Provide the [X, Y] coordinate of the cell's center where the given text is located.  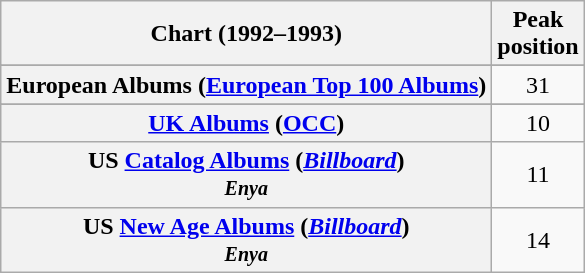
Chart (1992–1993) [246, 34]
14 [538, 240]
US Catalog Albums (Billboard)Enya [246, 174]
10 [538, 123]
11 [538, 174]
European Albums (European Top 100 Albums) [246, 85]
US New Age Albums (Billboard)Enya [246, 240]
UK Albums (OCC) [246, 123]
31 [538, 85]
Peakposition [538, 34]
